Identify which cell holds the provided text, then report its (X, Y) central coordinate. 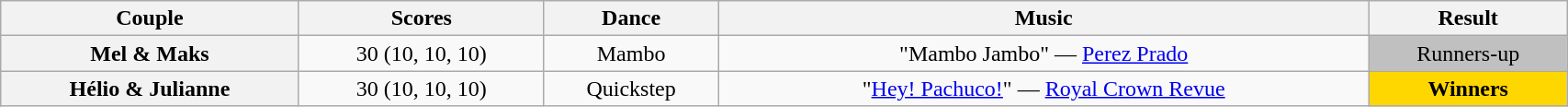
Runners-up (1468, 53)
Dance (630, 18)
Mel & Maks (150, 53)
"Mambo Jambo" — Perez Prado (1043, 53)
Hélio & Julianne (150, 89)
Winners (1468, 89)
Mambo (630, 53)
Result (1468, 18)
"Hey! Pachuco!" — Royal Crown Revue (1043, 89)
Quickstep (630, 89)
Scores (421, 18)
Music (1043, 18)
Couple (150, 18)
